Capture the cell that displays the provided text and extract its [X, Y] central coordinate. 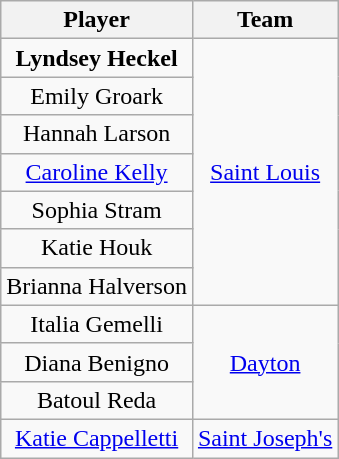
Saint Joseph's [264, 438]
Lyndsey Heckel [97, 58]
Italia Gemelli [97, 324]
Saint Louis [264, 172]
Team [264, 20]
Hannah Larson [97, 134]
Brianna Halverson [97, 286]
Diana Benigno [97, 362]
Dayton [264, 362]
Player [97, 20]
Caroline Kelly [97, 172]
Emily Groark [97, 96]
Sophia Stram [97, 210]
Katie Houk [97, 248]
Batoul Reda [97, 400]
Katie Cappelletti [97, 438]
